Determine the [x, y] coordinate at the center of the cell enclosing the given text.  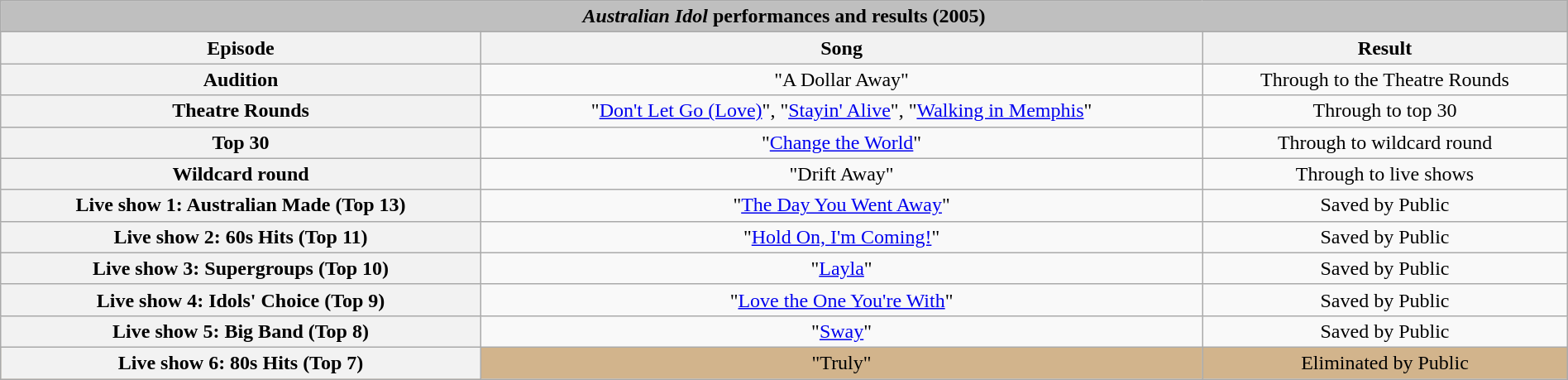
Through to wildcard round [1384, 142]
Live show 5: Big Band (Top 8) [241, 331]
"A Dollar Away" [841, 79]
"Love the One You're With" [841, 300]
Live show 4: Idols' Choice (Top 9) [241, 300]
Live show 1: Australian Made (Top 13) [241, 205]
"The Day You Went Away" [841, 205]
Song [841, 48]
Live show 6: 80s Hits (Top 7) [241, 363]
Live show 3: Supergroups (Top 10) [241, 268]
Audition [241, 79]
"Hold On, I'm Coming!" [841, 237]
"Don't Let Go (Love)", "Stayin' Alive", "Walking in Memphis" [841, 111]
Eliminated by Public [1384, 363]
"Layla" [841, 268]
"Truly" [841, 363]
Through to the Theatre Rounds [1384, 79]
Wildcard round [241, 174]
Live show 2: 60s Hits (Top 11) [241, 237]
Australian Idol performances and results (2005) [784, 17]
Through to live shows [1384, 174]
"Sway" [841, 331]
Top 30 [241, 142]
Result [1384, 48]
"Drift Away" [841, 174]
Through to top 30 [1384, 111]
Episode [241, 48]
"Change the World" [841, 142]
Theatre Rounds [241, 111]
